From the cell containing the given text, extract its center point as [X, Y] coordinate. 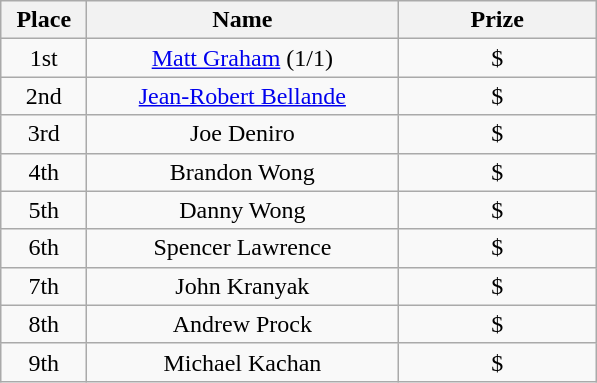
Andrew Prock [242, 324]
Matt Graham (1/1) [242, 58]
8th [44, 324]
Prize [498, 20]
Michael Kachan [242, 362]
Spencer Lawrence [242, 248]
Joe Deniro [242, 134]
3rd [44, 134]
Jean-Robert Bellande [242, 96]
7th [44, 286]
Name [242, 20]
John Kranyak [242, 286]
Place [44, 20]
4th [44, 172]
1st [44, 58]
2nd [44, 96]
6th [44, 248]
Danny Wong [242, 210]
9th [44, 362]
Brandon Wong [242, 172]
5th [44, 210]
